Find where the given text appears and provide that cell's center as [X, Y] coordinate. 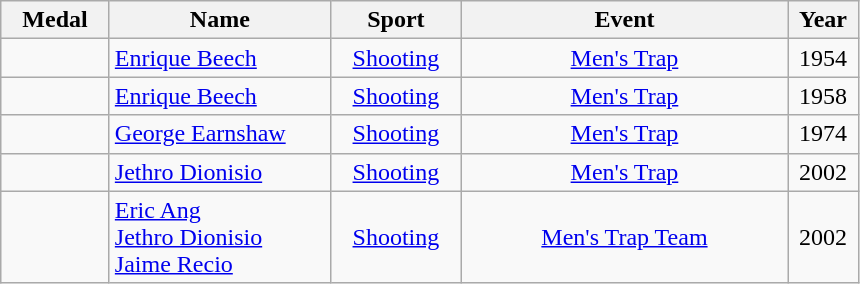
Jethro Dionisio [220, 172]
Eric AngJethro DionisioJaime Recio [220, 237]
Men's Trap Team [624, 237]
George Earnshaw [220, 134]
Event [624, 20]
1954 [824, 58]
Name [220, 20]
Sport [396, 20]
1958 [824, 96]
Year [824, 20]
Medal [56, 20]
1974 [824, 134]
